Extract the [x, y] coordinate from the center of the cell holding the provided text.  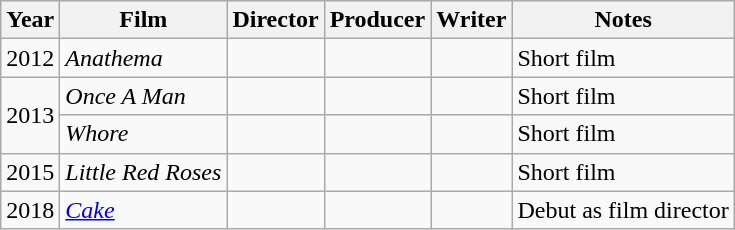
Once A Man [144, 96]
Whore [144, 134]
2012 [30, 58]
Anathema [144, 58]
Year [30, 20]
2015 [30, 172]
Producer [378, 20]
Writer [472, 20]
Cake [144, 210]
Notes [623, 20]
2018 [30, 210]
Debut as film director [623, 210]
Film [144, 20]
Little Red Roses [144, 172]
Director [276, 20]
2013 [30, 115]
